For the text-containing cell, return its midpoint in (x, y) coordinate format. 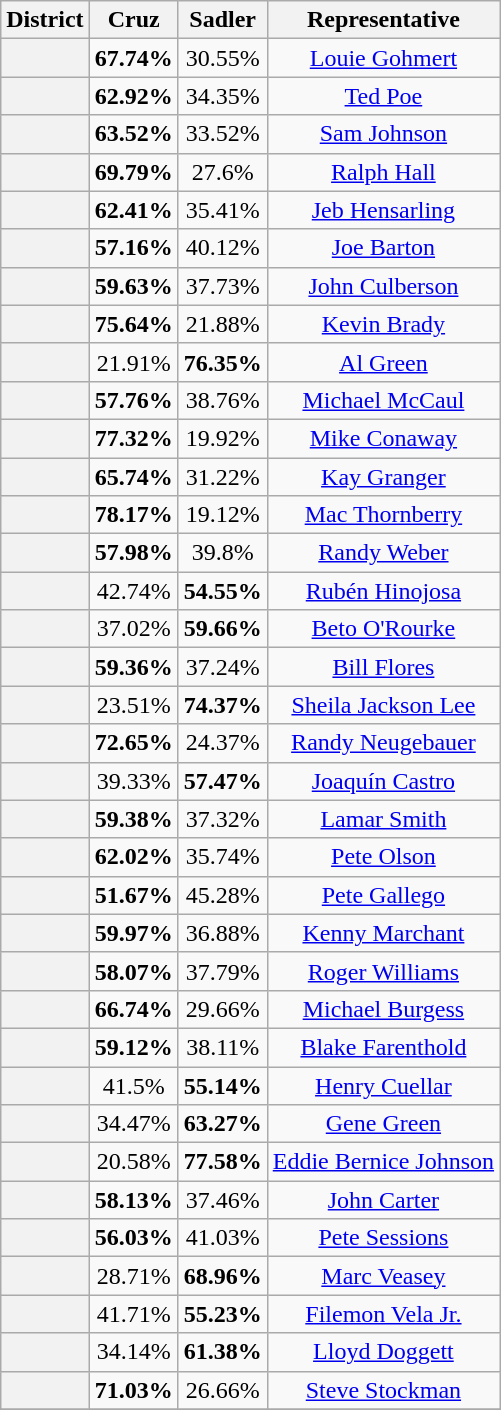
37.24% (222, 667)
27.6% (222, 172)
Pete Sessions (383, 1238)
John Culberson (383, 286)
24.37% (222, 743)
37.73% (222, 286)
35.74% (222, 857)
77.58% (222, 1162)
66.74% (134, 1009)
68.96% (222, 1276)
37.32% (222, 819)
41.03% (222, 1238)
69.79% (134, 172)
59.97% (134, 933)
57.16% (134, 248)
78.17% (134, 515)
Jeb Hensarling (383, 210)
Kevin Brady (383, 324)
Lloyd Doggett (383, 1352)
26.66% (222, 1390)
51.67% (134, 895)
61.38% (222, 1352)
Randy Weber (383, 553)
58.07% (134, 971)
59.66% (222, 629)
76.35% (222, 362)
55.14% (222, 1085)
39.33% (134, 781)
65.74% (134, 477)
40.12% (222, 248)
Henry Cuellar (383, 1085)
75.64% (134, 324)
Sam Johnson (383, 134)
Mike Conaway (383, 438)
28.71% (134, 1276)
Beto O'Rourke (383, 629)
Steve Stockman (383, 1390)
21.91% (134, 362)
Rubén Hinojosa (383, 591)
57.76% (134, 400)
Al Green (383, 362)
59.63% (134, 286)
72.65% (134, 743)
54.55% (222, 591)
77.32% (134, 438)
37.79% (222, 971)
19.12% (222, 515)
Kenny Marchant (383, 933)
58.13% (134, 1200)
67.74% (134, 58)
John Carter (383, 1200)
59.12% (134, 1047)
Eddie Bernice Johnson (383, 1162)
57.47% (222, 781)
59.38% (134, 819)
38.11% (222, 1047)
Gene Green (383, 1124)
41.71% (134, 1314)
Pete Olson (383, 857)
41.5% (134, 1085)
Randy Neugebauer (383, 743)
38.76% (222, 400)
Lamar Smith (383, 819)
Pete Gallego (383, 895)
Marc Veasey (383, 1276)
Blake Farenthold (383, 1047)
59.36% (134, 667)
63.27% (222, 1124)
Ralph Hall (383, 172)
56.03% (134, 1238)
District (45, 20)
Mac Thornberry (383, 515)
Cruz (134, 20)
34.14% (134, 1352)
23.51% (134, 705)
39.8% (222, 553)
19.92% (222, 438)
Sadler (222, 20)
62.92% (134, 96)
71.03% (134, 1390)
Joe Barton (383, 248)
36.88% (222, 933)
Representative (383, 20)
Filemon Vela Jr. (383, 1314)
37.46% (222, 1200)
74.37% (222, 705)
62.41% (134, 210)
Joaquín Castro (383, 781)
42.74% (134, 591)
Ted Poe (383, 96)
55.23% (222, 1314)
Sheila Jackson Lee (383, 705)
Bill Flores (383, 667)
35.41% (222, 210)
57.98% (134, 553)
Michael Burgess (383, 1009)
34.47% (134, 1124)
29.66% (222, 1009)
Kay Granger (383, 477)
Louie Gohmert (383, 58)
33.52% (222, 134)
30.55% (222, 58)
62.02% (134, 857)
Michael McCaul (383, 400)
63.52% (134, 134)
45.28% (222, 895)
20.58% (134, 1162)
21.88% (222, 324)
31.22% (222, 477)
37.02% (134, 629)
34.35% (222, 96)
Roger Williams (383, 971)
